Pinpoint the cell where the given text exists, returning its [x, y] midpoint coordinate. 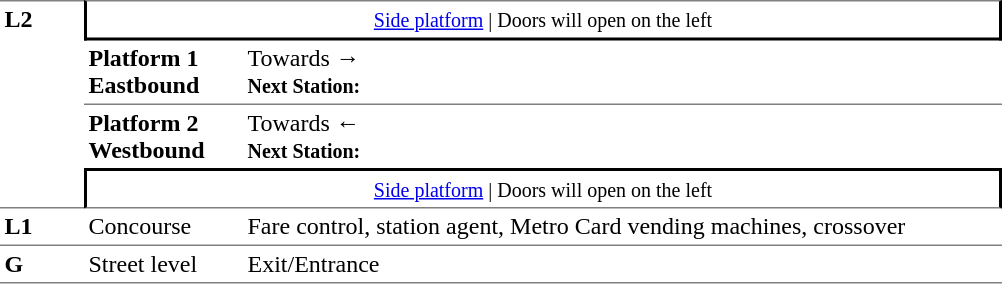
Fare control, station agent, Metro Card vending machines, crossover [622, 226]
Street level [164, 264]
Platform 2Westbound [164, 136]
Exit/Entrance [622, 264]
Towards → Next Station: [622, 72]
L1 [42, 226]
G [42, 264]
Concourse [164, 226]
Towards ← Next Station: [622, 136]
L2 [42, 104]
Platform 1Eastbound [164, 72]
